Locate the cell with the specified text and output its [x, y] center coordinate. 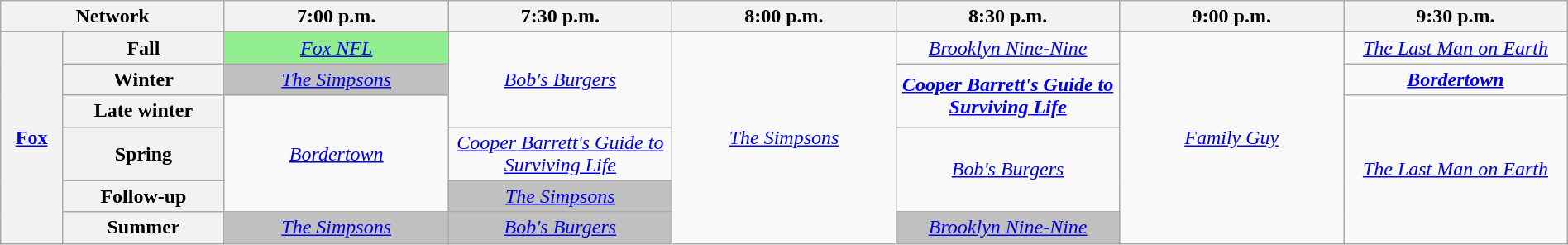
7:00 p.m. [336, 17]
8:00 p.m. [784, 17]
Network [112, 17]
Summer [143, 228]
Fox [31, 137]
Family Guy [1232, 137]
9:30 p.m. [1456, 17]
Winter [143, 79]
Late winter [143, 111]
Fox NFL [336, 48]
Follow-up [143, 196]
7:30 p.m. [561, 17]
8:30 p.m. [1007, 17]
Spring [143, 154]
Fall [143, 48]
9:00 p.m. [1232, 17]
